Capture the cell that displays the provided text and extract its (X, Y) central coordinate. 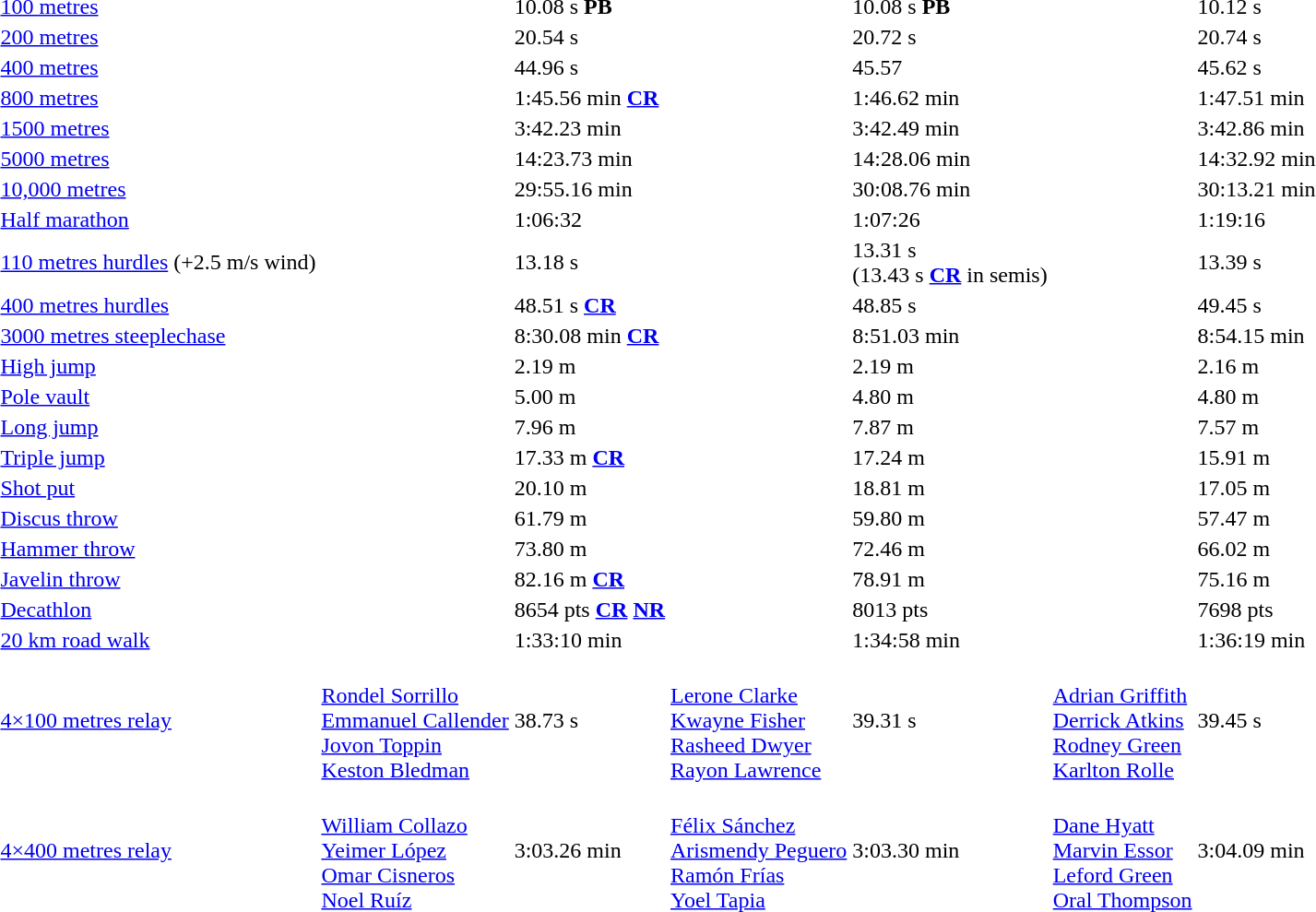
1:07:26 (950, 219)
39.31 s (950, 720)
59.80 m (950, 518)
7.96 m (589, 427)
Lerone ClarkeKwayne FisherRasheed DwyerRayon Lawrence (759, 720)
78.91 m (950, 579)
45.57 (950, 67)
8:30.08 min CR (589, 336)
5.00 m (589, 397)
18.81 m (950, 488)
29:55.16 min (589, 189)
48.85 s (950, 305)
72.46 m (950, 549)
30:08.76 min (950, 189)
38.73 s (589, 720)
1:34:58 min (950, 640)
8013 pts (950, 610)
48.51 s CR (589, 305)
3:42.49 min (950, 128)
20.72 s (950, 37)
Adrian GriffithDerrick AtkinsRodney GreenKarlton Rolle (1122, 720)
13.31 s(13.43 s CR in semis) (950, 262)
44.96 s (589, 67)
20.10 m (589, 488)
Rondel SorrilloEmmanuel CallenderJovon ToppinKeston Bledman (415, 720)
4.80 m (950, 397)
7.87 m (950, 427)
14:23.73 min (589, 159)
20.54 s (589, 37)
8:51.03 min (950, 336)
61.79 m (589, 518)
73.80 m (589, 549)
13.18 s (589, 262)
3:42.23 min (589, 128)
1:46.62 min (950, 98)
14:28.06 min (950, 159)
17.33 m CR (589, 457)
1:45.56 min CR (589, 98)
1:06:32 (589, 219)
8654 pts CR NR (589, 610)
1:33:10 min (589, 640)
82.16 m CR (589, 579)
17.24 m (950, 457)
